Determine the [x, y] coordinate at the center of the cell enclosing the given text.  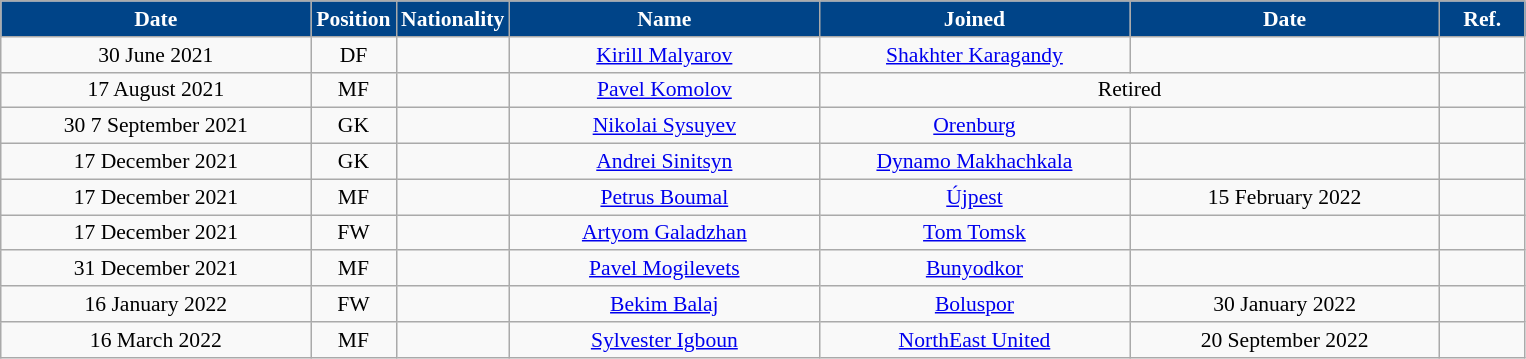
16 January 2022 [156, 304]
Pavel Mogilevets [664, 269]
Shakhter Karagandy [974, 55]
Dynamo Makhachkala [974, 162]
Sylvester Igboun [664, 340]
Name [664, 19]
15 February 2022 [1285, 197]
30 January 2022 [1285, 304]
Artyom Galadzhan [664, 233]
Ref. [1482, 19]
31 December 2021 [156, 269]
Nikolai Sysuyev [664, 126]
Boluspor [974, 304]
Bunyodkor [974, 269]
16 March 2022 [156, 340]
Joined [974, 19]
Orenburg [974, 126]
Nationality [452, 19]
Petrus Boumal [664, 197]
Retired [1129, 90]
DF [354, 55]
Bekim Balaj [664, 304]
Position [354, 19]
17 August 2021 [156, 90]
Andrei Sinitsyn [664, 162]
NorthEast United [974, 340]
Pavel Komolov [664, 90]
20 September 2022 [1285, 340]
Tom Tomsk [974, 233]
30 June 2021 [156, 55]
Újpest [974, 197]
Kirill Malyarov [664, 55]
30 7 September 2021 [156, 126]
